Find where the given text appears and provide that cell's center as (x, y) coordinate. 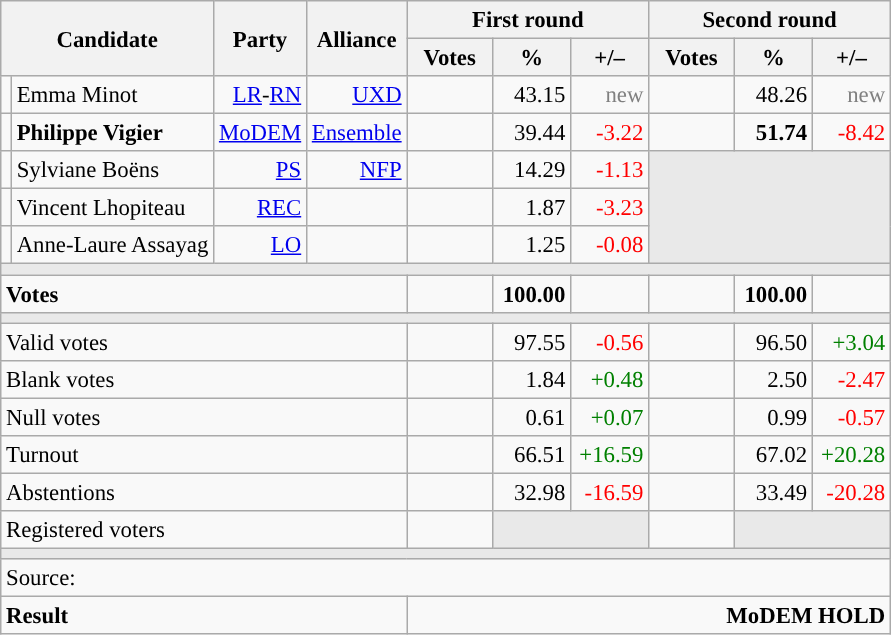
Party (260, 38)
-0.56 (610, 342)
67.02 (773, 455)
Turnout (204, 455)
-3.22 (610, 133)
2.50 (773, 379)
Valid votes (204, 342)
-20.28 (851, 492)
-8.42 (851, 133)
14.29 (532, 170)
97.55 (532, 342)
+20.28 (851, 455)
48.26 (773, 95)
Anne-Laure Assayag (112, 245)
0.99 (773, 417)
Ensemble (356, 133)
-0.57 (851, 417)
32.98 (532, 492)
PS (260, 170)
-0.08 (610, 245)
-1.13 (610, 170)
Candidate (108, 38)
39.44 (532, 133)
-2.47 (851, 379)
Null votes (204, 417)
NFP (356, 170)
Sylviane Boëns (112, 170)
0.61 (532, 417)
MoDEM HOLD (649, 616)
LR-RN (260, 95)
Registered voters (204, 530)
+16.59 (610, 455)
MoDEM (260, 133)
Blank votes (204, 379)
Emma Minot (112, 95)
33.49 (773, 492)
+0.48 (610, 379)
Alliance (356, 38)
-3.23 (610, 208)
First round (528, 20)
1.25 (532, 245)
Source: (446, 578)
LO (260, 245)
51.74 (773, 133)
Second round (770, 20)
66.51 (532, 455)
96.50 (773, 342)
-16.59 (610, 492)
+3.04 (851, 342)
1.87 (532, 208)
1.84 (532, 379)
REC (260, 208)
Philippe Vigier (112, 133)
Result (204, 616)
Vincent Lhopiteau (112, 208)
UXD (356, 95)
+0.07 (610, 417)
Abstentions (204, 492)
43.15 (532, 95)
